Search for the cell housing the specified text and yield its (X, Y) center coordinate. 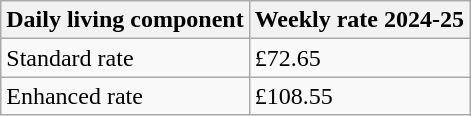
Weekly rate 2024-25 (359, 20)
Standard rate (125, 58)
£72.65 (359, 58)
Enhanced rate (125, 96)
Daily living component (125, 20)
£108.55 (359, 96)
